Return the (x, y) coordinate for the center point of the cell that contains the specified text.  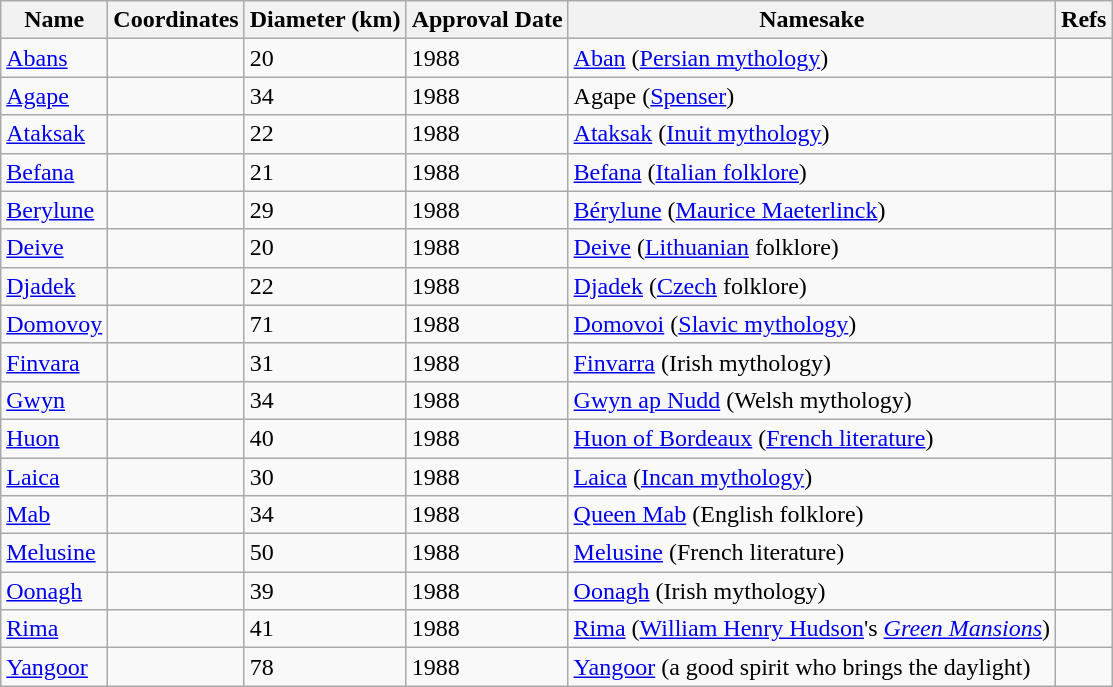
Gwyn ap Nudd (Welsh mythology) (812, 400)
Djadek (54, 286)
Coordinates (176, 20)
Rima (William Henry Hudson's Green Mansions) (812, 629)
Huon of Bordeaux (French literature) (812, 438)
Name (54, 20)
Mab (54, 515)
21 (325, 172)
Diameter (km) (325, 20)
Ataksak (54, 134)
30 (325, 477)
Berylune (54, 210)
31 (325, 362)
Finvarra (Irish mythology) (812, 362)
Namesake (812, 20)
Deive (54, 248)
Oonagh (54, 591)
Queen Mab (English folklore) (812, 515)
Domovoi (Slavic mythology) (812, 324)
Ataksak (Inuit mythology) (812, 134)
Aban (Persian mythology) (812, 58)
Deive (Lithuanian folklore) (812, 248)
Djadek (Czech folklore) (812, 286)
Yangoor (54, 667)
Huon (54, 438)
Befana (54, 172)
Laica (Incan mythology) (812, 477)
40 (325, 438)
Melusine (54, 553)
Agape (54, 96)
Melusine (French literature) (812, 553)
Refs (1084, 20)
Finvara (54, 362)
Gwyn (54, 400)
29 (325, 210)
Approval Date (487, 20)
41 (325, 629)
50 (325, 553)
78 (325, 667)
Laica (54, 477)
39 (325, 591)
Bérylune (Maurice Maeterlinck) (812, 210)
Rima (54, 629)
71 (325, 324)
Yangoor (a good spirit who brings the daylight) (812, 667)
Oonagh (Irish mythology) (812, 591)
Befana (Italian folklore) (812, 172)
Domovoy (54, 324)
Agape (Spenser) (812, 96)
Abans (54, 58)
